Output the (x, y) coordinate of the center of the cell containing the given text.  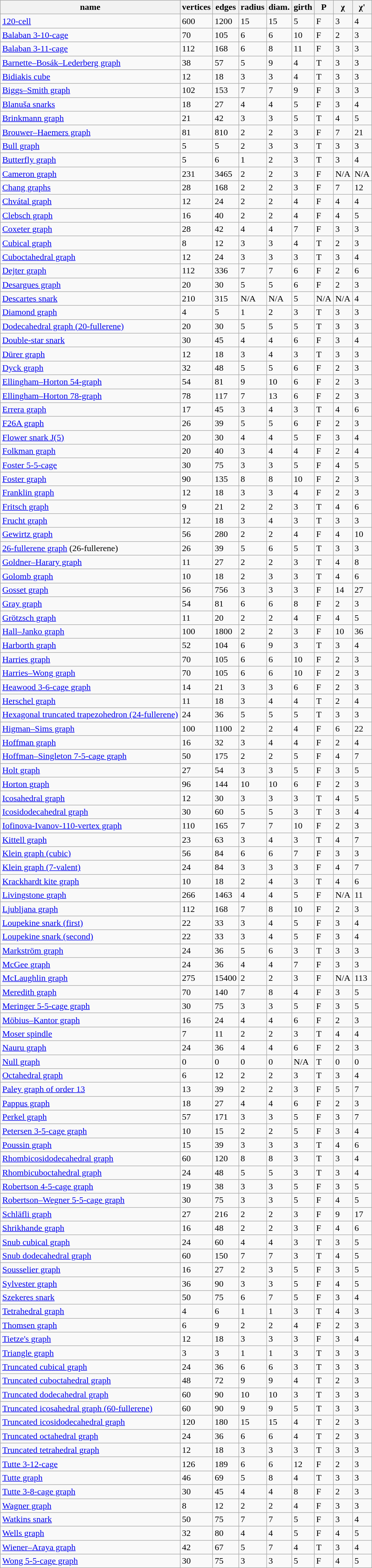
144 (225, 784)
78 (197, 395)
Gray graph (90, 604)
Null graph (90, 1062)
Truncated octahedral graph (90, 1436)
Truncated dodecahedral graph (90, 1395)
Truncated tetrahedral graph (90, 1450)
P (324, 7)
175 (225, 756)
Möbius–Kantor graph (90, 1020)
Balaban 3-10-cage (90, 35)
name (90, 7)
67 (225, 1547)
Frucht graph (90, 520)
Truncated cuboctahedral graph (90, 1381)
Hall–Janko graph (90, 632)
Truncated cubical graph (90, 1367)
McLaughlin graph (90, 978)
Dodecahedral graph (20-fullerene) (90, 326)
Poussin graph (90, 1145)
135 (225, 479)
110 (197, 826)
Sousselier graph (90, 1269)
15400 (225, 978)
Robertson 4-5-cage graph (90, 1186)
26-fullerene graph (26-fullerene) (90, 548)
Tietze's graph (90, 1339)
Loupekine snark (second) (90, 937)
104 (225, 645)
Robertson–Wegner 5-5-cage graph (90, 1200)
Cameron graph (90, 174)
Meredith graph (90, 992)
Ellingham–Horton 54-graph (90, 382)
Meringer 5-5-cage graph (90, 1006)
Icosidodecahedral graph (90, 812)
756 (225, 590)
girth (303, 7)
F26A graph (90, 424)
189 (225, 1464)
Brinkmann graph (90, 118)
Livingstone graph (90, 895)
Krackhardt kite graph (90, 881)
315 (225, 299)
Petersen 3-5-cage graph (90, 1131)
Perkel graph (90, 1117)
Biggs–Smith graph (90, 90)
Balaban 3-11-cage (90, 49)
126 (197, 1464)
Ellingham–Horton 78-graph (90, 395)
180 (225, 1422)
Fritsch graph (90, 507)
Cuboctahedral graph (90, 257)
McGee graph (90, 964)
600 (197, 21)
χ (343, 7)
Gewirtz graph (90, 534)
Wells graph (90, 1533)
Iofinova-Ivanov-110-vertex graph (90, 826)
Higman–Sims graph (90, 729)
210 (197, 299)
Errera graph (90, 410)
810 (225, 132)
140 (225, 992)
Herschel graph (90, 701)
Golomb graph (90, 576)
Harborth graph (90, 645)
63 (225, 839)
Thomsen graph (90, 1325)
Ljubljana graph (90, 909)
46 (197, 1478)
Chang graphs (90, 188)
Harries graph (90, 659)
Watkins snark (90, 1520)
Hoffman graph (90, 742)
96 (197, 784)
1800 (225, 632)
Sylvester graph (90, 1283)
117 (225, 395)
Hexagonal truncated trapezohedron (24-fullerene) (90, 715)
Truncated icosidodecahedral graph (90, 1422)
Diamond graph (90, 312)
Wiener–Araya graph (90, 1547)
Horton graph (90, 784)
Snub cubical graph (90, 1242)
Desargues graph (90, 285)
Tutte 3-12-cage (90, 1464)
23 (197, 839)
Wagner graph (90, 1506)
Hoffman–Singleton 7-5-cage graph (90, 756)
Tetrahedral graph (90, 1311)
vertices (197, 7)
Foster graph (90, 479)
Gosset graph (90, 590)
Coxeter graph (90, 229)
Brouwer–Haemers graph (90, 132)
Octahedral graph (90, 1076)
266 (197, 895)
Foster 5-5-cage (90, 465)
Bidiakis cube (90, 77)
Folkman graph (90, 451)
Kittell graph (90, 839)
Flower snark J(5) (90, 437)
Heawood 3-6-cage graph (90, 687)
1200 (225, 21)
Grötzsch graph (90, 618)
Nauru graph (90, 1048)
275 (197, 978)
1463 (225, 895)
Wong 5-5-cage graph (90, 1561)
Paley graph of order 13 (90, 1089)
113 (362, 978)
Descartes snark (90, 299)
Loupekine snark (first) (90, 923)
diam. (279, 7)
Klein graph (7-valent) (90, 867)
Bull graph (90, 146)
Icosahedral graph (90, 798)
69 (225, 1478)
171 (225, 1117)
Klein graph (cubic) (90, 854)
Moser spindle (90, 1034)
Goldner–Harary graph (90, 562)
Pappus graph (90, 1103)
Chvátal graph (90, 202)
Butterfly graph (90, 160)
Blanuša snarks (90, 104)
Dyck graph (90, 368)
Dejter graph (90, 271)
153 (225, 90)
216 (225, 1214)
280 (225, 534)
102 (197, 90)
Markström graph (90, 951)
Holt graph (90, 770)
Rhombicosidodecahedral graph (90, 1159)
χ' (362, 7)
19 (197, 1186)
165 (225, 826)
Cubical graph (90, 243)
120-cell (90, 21)
Szekeres snark (90, 1298)
Franklin graph (90, 493)
Truncated icosahedral graph (60-fullerene) (90, 1408)
Harries–Wong graph (90, 673)
1100 (225, 729)
3465 (225, 174)
Clebsch graph (90, 215)
52 (197, 645)
radius (252, 7)
Tutte 3-8-cage graph (90, 1491)
Rhombicuboctahedral graph (90, 1173)
edges (225, 7)
336 (225, 271)
Schläfli graph (90, 1214)
Double-star snark (90, 340)
Shrikhande graph (90, 1228)
150 (225, 1256)
Snub dodecahedral graph (90, 1256)
72 (225, 1381)
Tutte graph (90, 1478)
Triangle graph (90, 1353)
231 (197, 174)
80 (225, 1533)
Dürer graph (90, 354)
Barnette–Bosák–Lederberg graph (90, 63)
